Search for the cell housing the specified text and yield its (x, y) center coordinate. 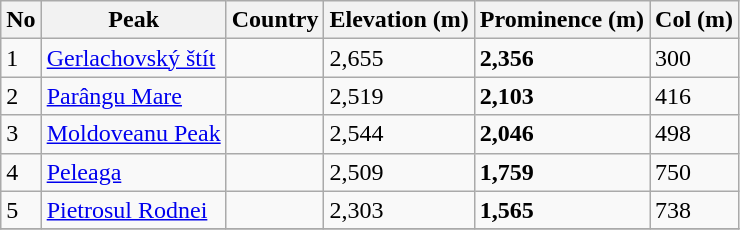
5 (21, 210)
416 (694, 96)
1,565 (562, 210)
Moldoveanu Peak (134, 134)
2,303 (399, 210)
3 (21, 134)
Col (m) (694, 20)
498 (694, 134)
Country (275, 20)
1,759 (562, 172)
2,655 (399, 58)
Parângu Mare (134, 96)
Peleaga (134, 172)
Peak (134, 20)
2,103 (562, 96)
2 (21, 96)
750 (694, 172)
Elevation (m) (399, 20)
No (21, 20)
Prominence (m) (562, 20)
4 (21, 172)
300 (694, 58)
1 (21, 58)
2,509 (399, 172)
2,519 (399, 96)
2,356 (562, 58)
2,544 (399, 134)
2,046 (562, 134)
Pietrosul Rodnei (134, 210)
738 (694, 210)
Gerlachovský štít (134, 58)
